Output the (X, Y) coordinate of the center of the cell containing the given text.  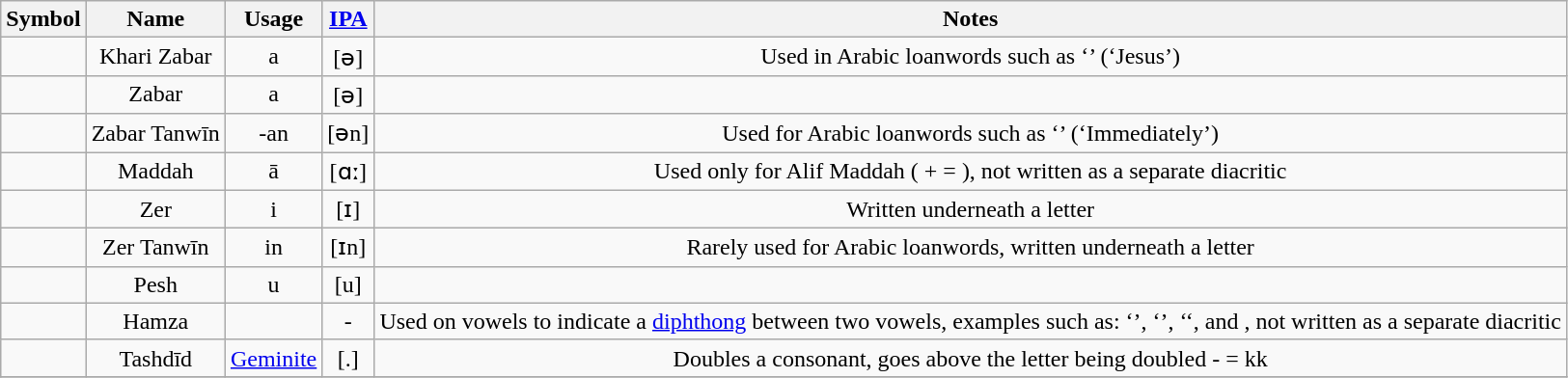
Pesh (155, 284)
in (273, 248)
[ɑː] (348, 172)
Maddah (155, 172)
Zer Tanwīn (155, 248)
Used for Arabic loanwords such as ‘’ (‘Immediately’) (971, 133)
i (273, 209)
Usage (273, 19)
Used in Arabic loanwords such as ‘’ (‘Jesus’) (971, 57)
ā (273, 172)
Hamza (155, 321)
[ən] (348, 133)
Khari Zabar (155, 57)
[u] (348, 284)
Tashdīd (155, 358)
Used only for Alif Maddah ( + = ), not written as a separate diacritic (971, 172)
[ɪ] (348, 209)
IPA (348, 19)
Written underneath a letter (971, 209)
Rarely used for Arabic loanwords, written underneath a letter (971, 248)
Zabar (155, 94)
Zer (155, 209)
- (348, 321)
u (273, 284)
Symbol (43, 19)
[.] (348, 358)
-an (273, 133)
Doubles a consonant, goes above the letter being doubled - = kk (971, 358)
Used on vowels to indicate a diphthong between two vowels, examples such as: ‘’, ‘’, ‘‘, and , not written as a separate diacritic (971, 321)
Zabar Tanwīn (155, 133)
Name (155, 19)
Notes (971, 19)
[ɪn] (348, 248)
Geminite (273, 358)
